Output the (x, y) coordinate of the center of the cell containing the given text.  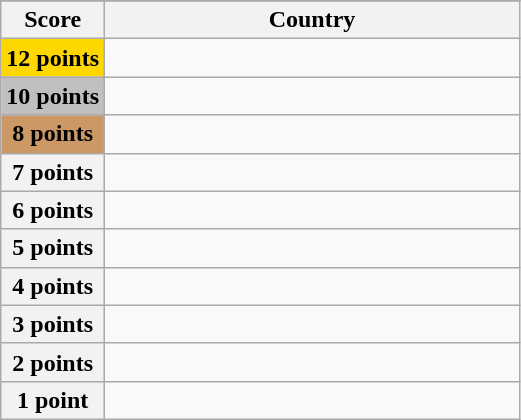
12 points (53, 58)
10 points (53, 96)
8 points (53, 134)
Country (312, 20)
4 points (53, 286)
3 points (53, 324)
7 points (53, 172)
6 points (53, 210)
2 points (53, 362)
Score (53, 20)
5 points (53, 248)
1 point (53, 400)
